From the cell containing the given text, extract its center point as (X, Y) coordinate. 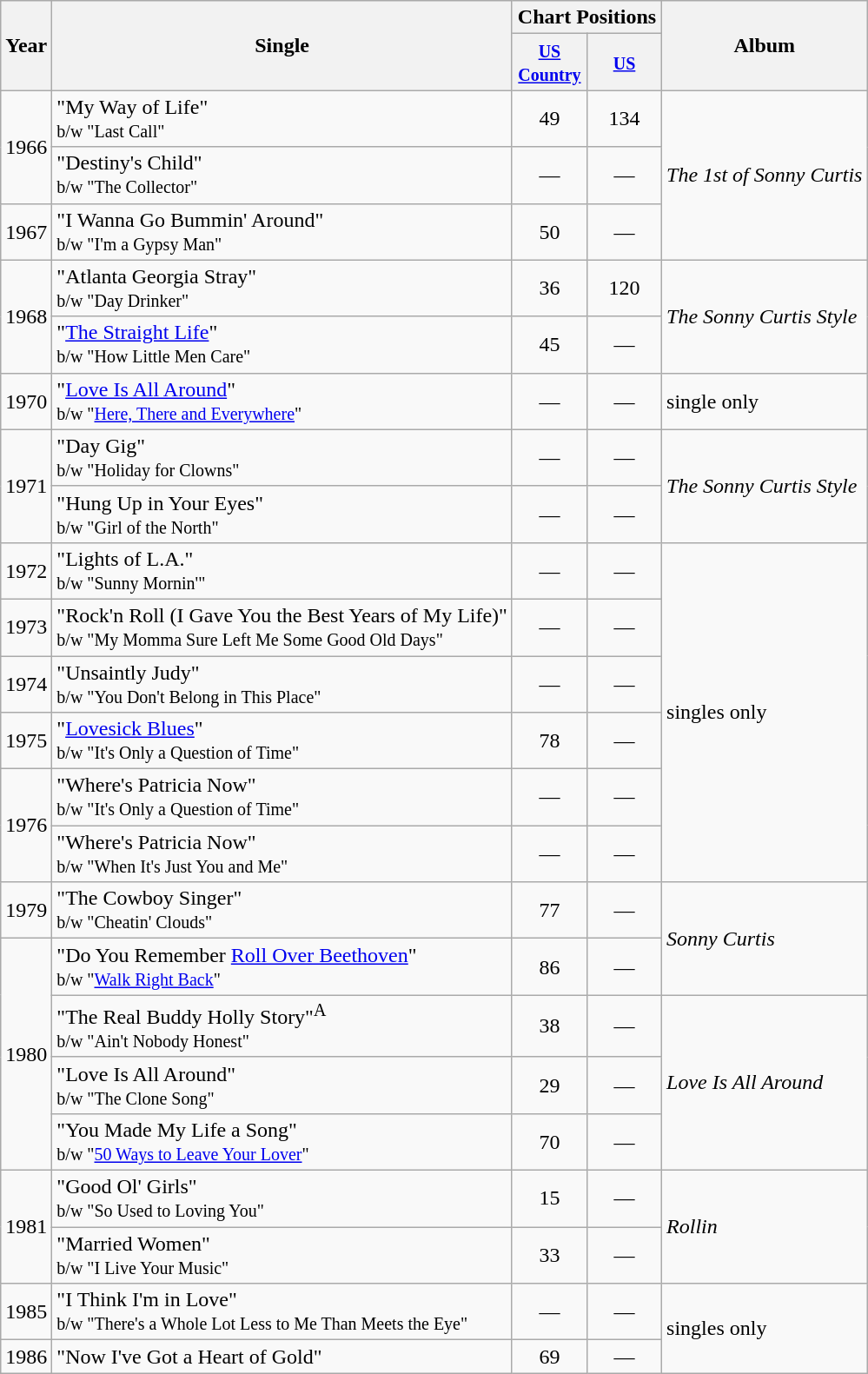
1974 (26, 683)
"Hung Up in Your Eyes"b/w "Girl of the North" (282, 514)
Single (282, 45)
1979 (26, 911)
"I Think I'm in Love"b/w "There's a Whole Lot Less to Me Than Meets the Eye" (282, 1312)
Sonny Curtis (765, 939)
"The Straight Life"b/w "How Little Men Care" (282, 344)
"My Way of Life"b/w "Last Call" (282, 118)
"Atlanta Georgia Stray"b/w "Day Drinker" (282, 289)
Chart Positions (586, 17)
Album (765, 45)
50 (549, 231)
134 (624, 118)
"The Real Buddy Holly Story"Ab/w "Ain't Nobody Honest" (282, 1026)
69 (549, 1357)
77 (549, 911)
1986 (26, 1357)
1967 (26, 231)
38 (549, 1026)
Year (26, 45)
"Where's Patricia Now"b/w "It's Only a Question of Time" (282, 798)
120 (624, 289)
single only (765, 402)
70 (549, 1142)
78 (549, 740)
15 (549, 1199)
1972 (26, 570)
"Where's Patricia Now"b/w "When It's Just You and Me" (282, 853)
"I Wanna Go Bummin' Around"b/w "I'm a Gypsy Man" (282, 231)
1980 (26, 1055)
"You Made My Life a Song"b/w "50 Ways to Leave Your Lover" (282, 1142)
US Country (549, 63)
"Married Women"b/w "I Live Your Music" (282, 1255)
1976 (26, 826)
29 (549, 1085)
"Love Is All Around"b/w "Here, There and Everywhere" (282, 402)
"The Cowboy Singer"b/w "Cheatin' Clouds" (282, 911)
1970 (26, 402)
"Day Gig"b/w "Holiday for Clowns" (282, 457)
"Lights of L.A."b/w "Sunny Mornin'" (282, 570)
1971 (26, 486)
33 (549, 1255)
US (624, 63)
"Unsaintly Judy"b/w "You Don't Belong in This Place" (282, 683)
"Now I've Got a Heart of Gold" (282, 1357)
1975 (26, 740)
The 1st of Sonny Curtis (765, 176)
1981 (26, 1227)
86 (549, 966)
Love Is All Around (765, 1083)
36 (549, 289)
1985 (26, 1312)
Rollin (765, 1227)
"Destiny's Child"b/w "The Collector" (282, 176)
"Love Is All Around"b/w "The Clone Song" (282, 1085)
"Do You Remember Roll Over Beethoven"b/w "Walk Right Back" (282, 966)
"Lovesick Blues"b/w "It's Only a Question of Time" (282, 740)
1966 (26, 147)
49 (549, 118)
45 (549, 344)
"Rock'n Roll (I Gave You the Best Years of My Life)"b/w "My Momma Sure Left Me Some Good Old Days" (282, 627)
1968 (26, 316)
"Good Ol' Girls"b/w "So Used to Loving You" (282, 1199)
1973 (26, 627)
